Identify which cell holds the provided text, then report its (x, y) central coordinate. 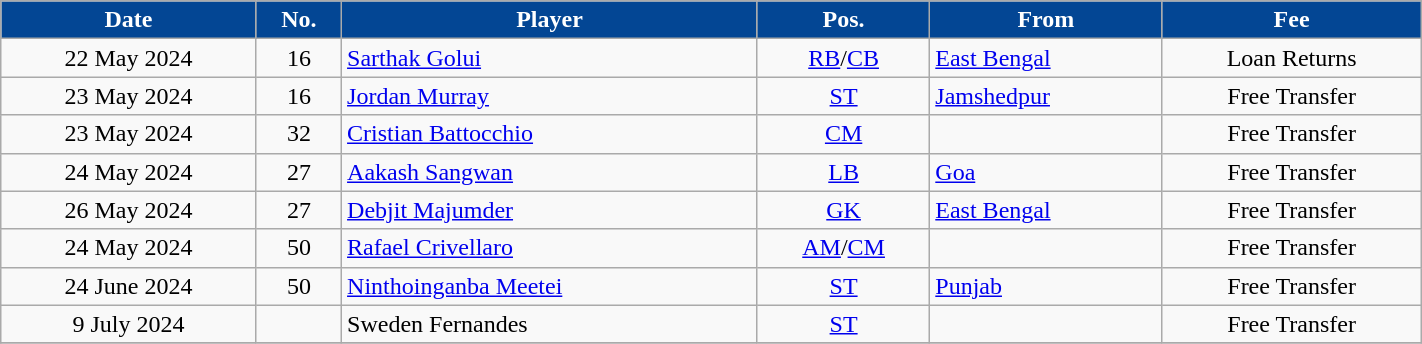
AM/CM (843, 248)
24 June 2024 (129, 286)
No. (298, 20)
Pos. (843, 20)
LB (843, 172)
Jamshedpur (1046, 96)
CM (843, 134)
Aakash Sangwan (550, 172)
From (1046, 20)
Date (129, 20)
Goa (1046, 172)
Cristian Battocchio (550, 134)
Rafael Crivellaro (550, 248)
RB/CB (843, 58)
9 July 2024 (129, 324)
Player (550, 20)
Debjit Majumder (550, 210)
32 (298, 134)
26 May 2024 (129, 210)
Loan Returns (1292, 58)
Sarthak Golui (550, 58)
Sweden Fernandes (550, 324)
22 May 2024 (129, 58)
Punjab (1046, 286)
Ninthoinganba Meetei (550, 286)
GK (843, 210)
Jordan Murray (550, 96)
Fee (1292, 20)
